For the text-containing cell, return its midpoint in [x, y] coordinate format. 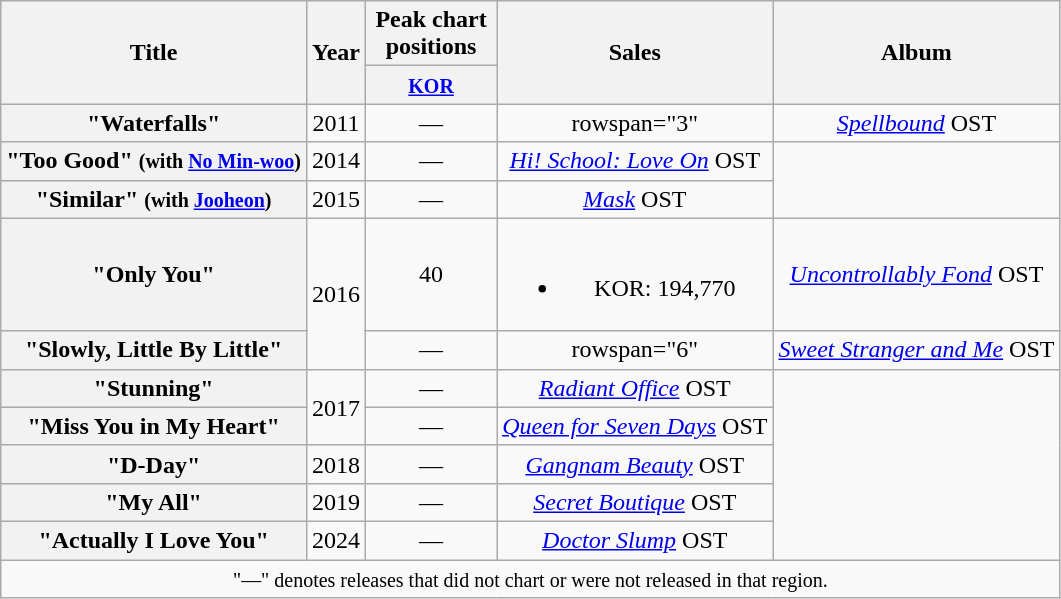
"D-Day" [154, 464]
Album [916, 52]
rowspan="3" [635, 123]
2018 [336, 464]
2014 [336, 161]
Sales [635, 52]
KOR [432, 85]
2015 [336, 199]
"My All" [154, 502]
Uncontrollably Fond OST [916, 274]
Secret Boutique OST [635, 502]
Doctor Slump OST [635, 540]
"Stunning" [154, 388]
2024 [336, 540]
Spellbound OST [916, 123]
"Miss You in My Heart" [154, 426]
"Slowly, Little By Little" [154, 350]
Year [336, 52]
Peak chart positions [432, 34]
Title [154, 52]
KOR: 194,770 [635, 274]
"Too Good" (with No Min-woo) [154, 161]
Radiant Office OST [635, 388]
Gangnam Beauty OST [635, 464]
2017 [336, 407]
40 [432, 274]
"Waterfalls" [154, 123]
Sweet Stranger and Me OST [916, 350]
"Similar" (with Jooheon) [154, 199]
Queen for Seven Days OST [635, 426]
rowspan="6" [635, 350]
"Only You" [154, 274]
"—" denotes releases that did not chart or were not released in that region. [530, 579]
2011 [336, 123]
"Actually I Love You" [154, 540]
Hi! School: Love On OST [635, 161]
Mask OST [635, 199]
2016 [336, 294]
2019 [336, 502]
